Detect which cell encompasses the target text, then output its [X, Y] center coordinate. 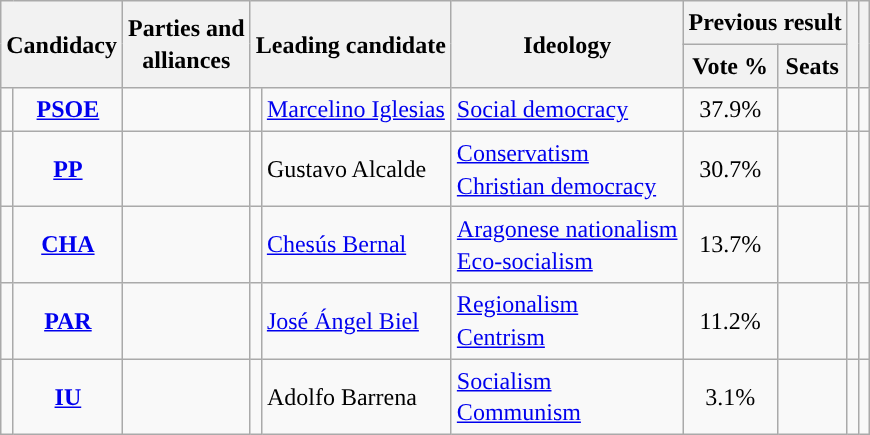
30.7% [730, 169]
3.1% [730, 397]
PP [68, 169]
Gustavo Alcalde [356, 169]
SocialismCommunism [567, 397]
Ideology [567, 44]
ConservatismChristian democracy [567, 169]
Leading candidate [350, 44]
11.2% [730, 321]
Adolfo Barrena [356, 397]
Candidacy [62, 44]
PSOE [68, 110]
37.9% [730, 110]
Aragonese nationalismEco-socialism [567, 245]
Marcelino Iglesias [356, 110]
Previous result [765, 22]
Social democracy [567, 110]
Seats [812, 66]
PAR [68, 321]
Vote % [730, 66]
CHA [68, 245]
José Ángel Biel [356, 321]
Parties andalliances [187, 44]
RegionalismCentrism [567, 321]
Chesús Bernal [356, 245]
13.7% [730, 245]
IU [68, 397]
